Output the (x, y) coordinate of the center of the cell containing the given text.  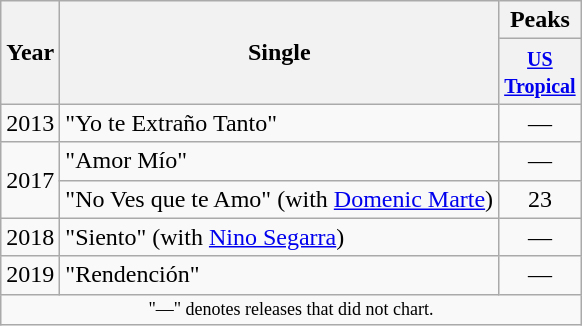
2017 (30, 180)
2018 (30, 237)
2013 (30, 123)
"Amor Mío" (280, 161)
23 (540, 199)
"Yo te Extraño Tanto" (280, 123)
"No Ves que te Amo" (with Domenic Marte) (280, 199)
Peaks (540, 20)
Year (30, 52)
"Rendención" (280, 275)
Single (280, 52)
"—" denotes releases that did not chart. (291, 310)
2019 (30, 275)
US Tropical (540, 72)
"Siento" (with Nino Segarra) (280, 237)
